Extract the [X, Y] coordinate from the center of the cell holding the provided text.  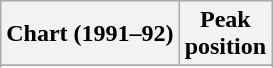
Peakposition [225, 34]
Chart (1991–92) [90, 34]
